Search for the cell housing the specified text and yield its (x, y) center coordinate. 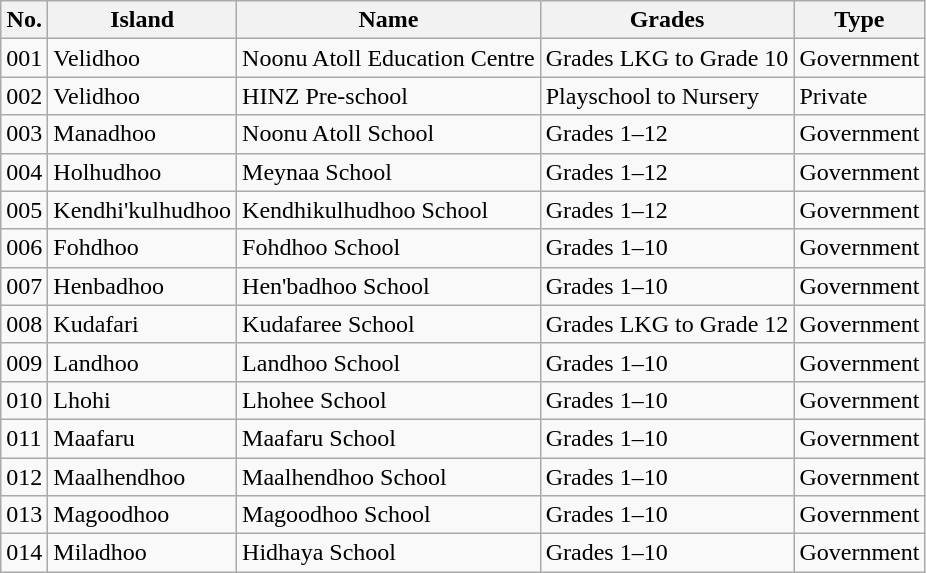
Miladhoo (142, 553)
Meynaa School (389, 172)
Hidhaya School (389, 553)
Landhoo School (389, 362)
Grades LKG to Grade 10 (667, 58)
Kudafaree School (389, 324)
Maalhendhoo (142, 477)
Kudafari (142, 324)
Playschool to Nursery (667, 96)
Name (389, 20)
Fohdhoo (142, 248)
Holhudhoo (142, 172)
Fohdhoo School (389, 248)
Hen'badhoo School (389, 286)
002 (24, 96)
HINZ Pre-school (389, 96)
Maalhendhoo School (389, 477)
Noonu Atoll Education Centre (389, 58)
Private (860, 96)
Grades LKG to Grade 12 (667, 324)
012 (24, 477)
Henbadhoo (142, 286)
014 (24, 553)
Magoodhoo School (389, 515)
Kendhikulhudhoo School (389, 210)
Manadhoo (142, 134)
008 (24, 324)
003 (24, 134)
Lhohee School (389, 400)
Noonu Atoll School (389, 134)
Lhohi (142, 400)
007 (24, 286)
011 (24, 438)
010 (24, 400)
009 (24, 362)
013 (24, 515)
Type (860, 20)
Landhoo (142, 362)
Magoodhoo (142, 515)
001 (24, 58)
No. (24, 20)
004 (24, 172)
Island (142, 20)
Maafaru School (389, 438)
Grades (667, 20)
006 (24, 248)
Maafaru (142, 438)
005 (24, 210)
Kendhi'kulhudhoo (142, 210)
